Extract the [X, Y] coordinate from the center of the cell holding the provided text.  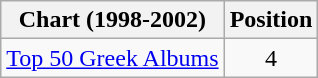
Chart (1998-2002) [112, 20]
Top 50 Greek Albums [112, 58]
Position [271, 20]
4 [271, 58]
